Output the [X, Y] coordinate of the center of the cell containing the given text.  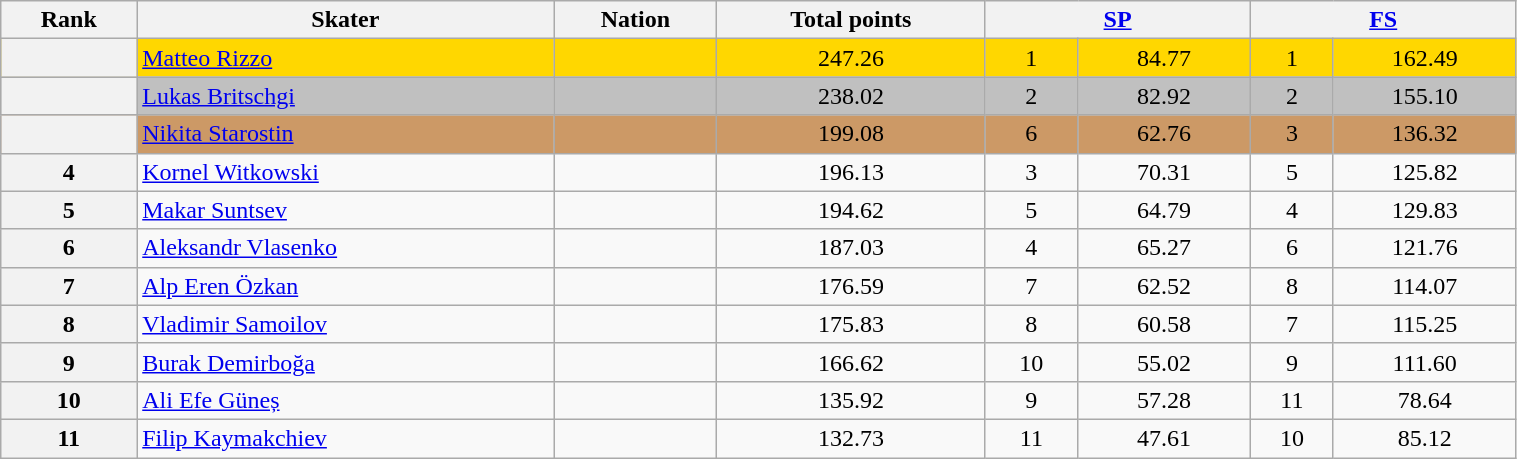
199.08 [851, 134]
78.64 [1424, 400]
Makar Suntsev [346, 210]
132.73 [851, 438]
Alp Eren Özkan [346, 286]
84.77 [1164, 58]
196.13 [851, 172]
62.52 [1164, 286]
Kornel Witkowski [346, 172]
Nation [636, 20]
FS [1383, 20]
Burak Demirboğa [346, 362]
125.82 [1424, 172]
Filip Kaymakchiev [346, 438]
111.60 [1424, 362]
Total points [851, 20]
64.79 [1164, 210]
Rank [69, 20]
238.02 [851, 96]
Ali Efe Güneș [346, 400]
129.83 [1424, 210]
135.92 [851, 400]
175.83 [851, 324]
62.76 [1164, 134]
194.62 [851, 210]
47.61 [1164, 438]
85.12 [1424, 438]
57.28 [1164, 400]
Skater [346, 20]
65.27 [1164, 248]
114.07 [1424, 286]
115.25 [1424, 324]
166.62 [851, 362]
121.76 [1424, 248]
SP [1118, 20]
187.03 [851, 248]
Matteo Rizzo [346, 58]
Vladimir Samoilov [346, 324]
155.10 [1424, 96]
60.58 [1164, 324]
Lukas Britschgi [346, 96]
Aleksandr Vlasenko [346, 248]
247.26 [851, 58]
70.31 [1164, 172]
162.49 [1424, 58]
176.59 [851, 286]
55.02 [1164, 362]
82.92 [1164, 96]
Nikita Starostin [346, 134]
136.32 [1424, 134]
